Extract the [x, y] coordinate from the center of the cell holding the provided text.  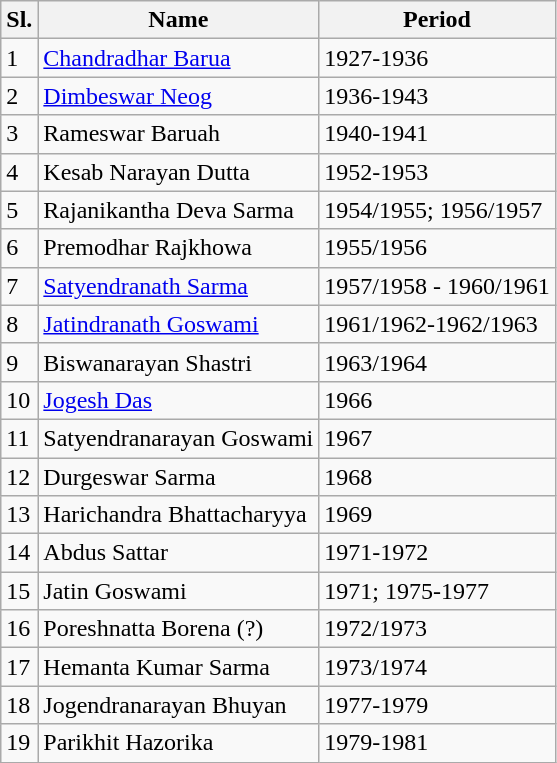
Satyendranath Sarma [178, 286]
Rajanikantha Deva Sarma [178, 210]
17 [20, 667]
Parikhit Hazorika [178, 743]
4 [20, 172]
7 [20, 286]
Hemanta Kumar Sarma [178, 667]
1972/1973 [437, 629]
1955/1956 [437, 248]
Sl. [20, 20]
8 [20, 324]
Name [178, 20]
Abdus Sattar [178, 553]
Poreshnatta Borena (?) [178, 629]
6 [20, 248]
14 [20, 553]
Jatin Goswami [178, 591]
1952-1953 [437, 172]
1963/1964 [437, 362]
1968 [437, 477]
19 [20, 743]
16 [20, 629]
Jogesh Das [178, 400]
Period [437, 20]
Durgeswar Sarma [178, 477]
1977-1979 [437, 705]
1979-1981 [437, 743]
1971-1972 [437, 553]
Premodhar Rajkhowa [178, 248]
Dimbeswar Neog [178, 96]
3 [20, 134]
Rameswar Baruah [178, 134]
1940-1941 [437, 134]
5 [20, 210]
9 [20, 362]
2 [20, 96]
1961/1962-1962/1963 [437, 324]
13 [20, 515]
1936-1943 [437, 96]
1927-1936 [437, 58]
Biswanarayan Shastri [178, 362]
1967 [437, 438]
1966 [437, 400]
Chandradhar Barua [178, 58]
1957/1958 - 1960/1961 [437, 286]
11 [20, 438]
12 [20, 477]
Harichandra Bhattacharyya [178, 515]
1969 [437, 515]
1971; 1975-1977 [437, 591]
1954/1955; 1956/1957 [437, 210]
Jatindranath Goswami [178, 324]
1 [20, 58]
Jogendranarayan Bhuyan [178, 705]
Satyendranarayan Goswami [178, 438]
10 [20, 400]
Kesab Narayan Dutta [178, 172]
18 [20, 705]
15 [20, 591]
1973/1974 [437, 667]
